Output the (x, y) coordinate of the center of the cell containing the given text.  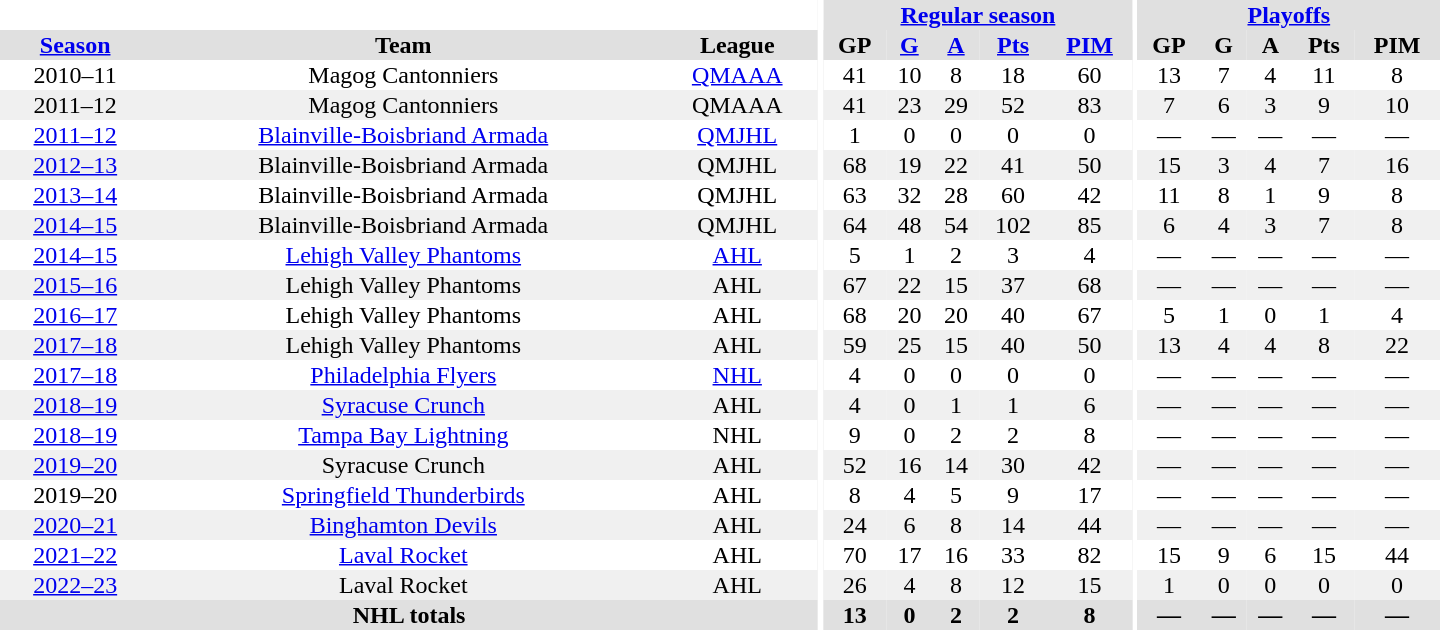
59 (854, 345)
48 (910, 225)
26 (854, 585)
54 (956, 225)
Playoffs (1289, 15)
2012–13 (75, 165)
64 (854, 225)
18 (1012, 75)
37 (1012, 285)
2020–21 (75, 525)
Regular season (978, 15)
Philadelphia Flyers (403, 375)
2022–23 (75, 585)
2010–11 (75, 75)
Binghamton Devils (403, 525)
25 (910, 345)
28 (956, 195)
2021–22 (75, 555)
2013–14 (75, 195)
Season (75, 45)
Tampa Bay Lightning (403, 435)
Team (403, 45)
70 (854, 555)
19 (910, 165)
League (737, 45)
102 (1012, 225)
Springfield Thunderbirds (403, 495)
33 (1012, 555)
2016–17 (75, 315)
82 (1090, 555)
30 (1012, 465)
32 (910, 195)
2015–16 (75, 285)
24 (854, 525)
NHL totals (409, 615)
63 (854, 195)
85 (1090, 225)
12 (1012, 585)
29 (956, 105)
23 (910, 105)
83 (1090, 105)
